Detect which cell encompasses the target text, then output its [X, Y] center coordinate. 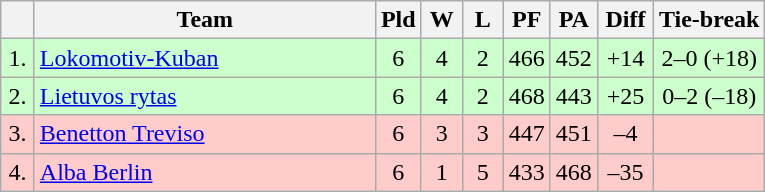
433 [526, 172]
447 [526, 134]
443 [574, 96]
3. [18, 134]
466 [526, 58]
PA [574, 20]
Alba Berlin [204, 172]
2. [18, 96]
Pld [398, 20]
–4 [625, 134]
Tie-break [709, 20]
452 [574, 58]
–35 [625, 172]
1 [442, 172]
PF [526, 20]
Team [204, 20]
Lietuvos rytas [204, 96]
2–0 (+18) [709, 58]
1. [18, 58]
L [482, 20]
5 [482, 172]
+25 [625, 96]
451 [574, 134]
W [442, 20]
Diff [625, 20]
4. [18, 172]
Lokomotiv-Kuban [204, 58]
+14 [625, 58]
0–2 (–18) [709, 96]
Benetton Treviso [204, 134]
